Scan for the cell matching the given text and deliver its [X, Y] coordinate at center. 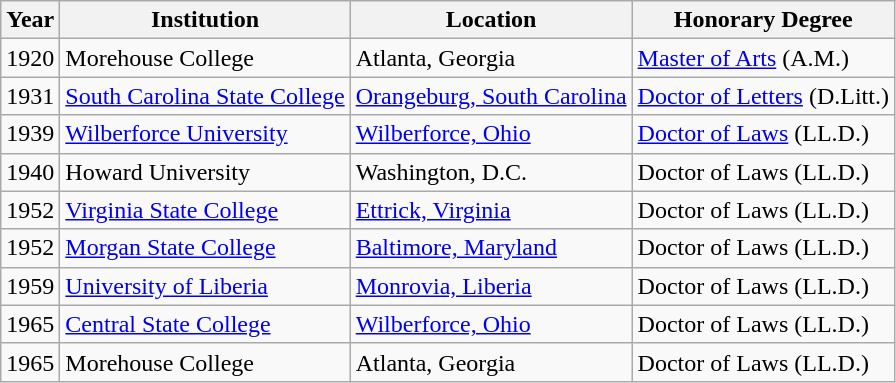
Doctor of Letters (D.Litt.) [763, 96]
1939 [30, 134]
Year [30, 20]
Wilberforce University [205, 134]
Washington, D.C. [491, 172]
1920 [30, 58]
Baltimore, Maryland [491, 248]
Howard University [205, 172]
1931 [30, 96]
University of Liberia [205, 286]
1959 [30, 286]
Master of Arts (A.M.) [763, 58]
Morgan State College [205, 248]
Orangeburg, South Carolina [491, 96]
Virginia State College [205, 210]
Monrovia, Liberia [491, 286]
South Carolina State College [205, 96]
1940 [30, 172]
Institution [205, 20]
Honorary Degree [763, 20]
Central State College [205, 324]
Ettrick, Virginia [491, 210]
Location [491, 20]
